Locate the cell with the specified text and output its [x, y] center coordinate. 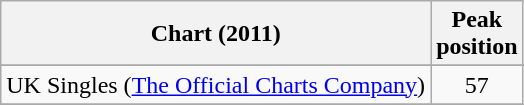
Peakposition [477, 34]
UK Singles (The Official Charts Company) [216, 85]
57 [477, 85]
Chart (2011) [216, 34]
